Find where the given text appears and provide that cell's center as [x, y] coordinate. 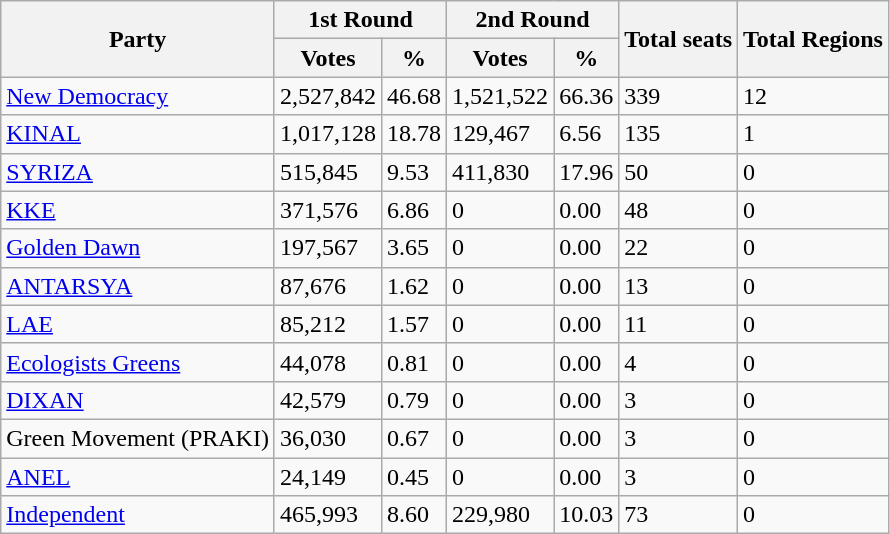
411,830 [500, 172]
465,993 [328, 515]
2,527,842 [328, 96]
46.68 [414, 96]
Ecologists Greens [138, 362]
Total Regions [814, 39]
ANEL [138, 477]
LAE [138, 324]
Party [138, 39]
New Democracy [138, 96]
1,521,522 [500, 96]
1.57 [414, 324]
4 [678, 362]
66.36 [586, 96]
129,467 [500, 134]
42,579 [328, 400]
17.96 [586, 172]
1.62 [414, 286]
6.56 [586, 134]
48 [678, 210]
1,017,128 [328, 134]
18.78 [414, 134]
339 [678, 96]
DIXAN [138, 400]
24,149 [328, 477]
371,576 [328, 210]
229,980 [500, 515]
135 [678, 134]
Green Movement (PRAKI) [138, 438]
87,676 [328, 286]
8.60 [414, 515]
KINAL [138, 134]
197,567 [328, 248]
SYRIZA [138, 172]
KKE [138, 210]
44,078 [328, 362]
Total seats [678, 39]
36,030 [328, 438]
0.79 [414, 400]
0.67 [414, 438]
73 [678, 515]
50 [678, 172]
Golden Dawn [138, 248]
12 [814, 96]
0.81 [414, 362]
ANTARSYA [138, 286]
10.03 [586, 515]
22 [678, 248]
1st Round [360, 20]
0.45 [414, 477]
85,212 [328, 324]
2nd Round [533, 20]
Independent [138, 515]
515,845 [328, 172]
3.65 [414, 248]
9.53 [414, 172]
11 [678, 324]
13 [678, 286]
6.86 [414, 210]
1 [814, 134]
